Identify which cell holds the provided text, then report its [X, Y] central coordinate. 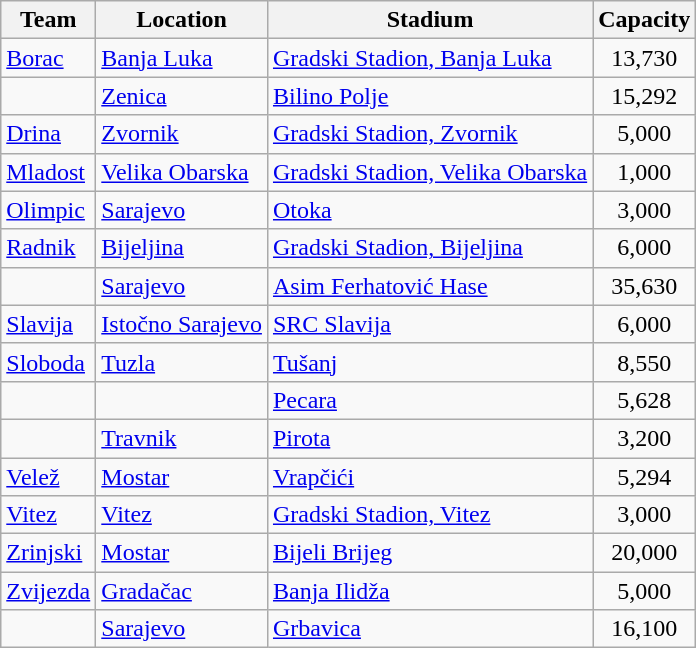
Travnik [182, 438]
Gradski Stadion, Banja Luka [430, 58]
Bijeli Brijeg [430, 553]
8,550 [644, 362]
Drina [48, 134]
Capacity [644, 20]
5,628 [644, 400]
Gradski Stadion, Bijeljina [430, 248]
Radnik [48, 248]
15,292 [644, 96]
Istočno Sarajevo [182, 324]
Bilino Polje [430, 96]
Gradski Stadion, Zvornik [430, 134]
Vrapčići [430, 477]
Gradski Stadion, Velika Obarska [430, 172]
Banja Luka [182, 58]
3,200 [644, 438]
Zvornik [182, 134]
Bijeljina [182, 248]
Pirota [430, 438]
Zvijezda [48, 591]
Zrinjski [48, 553]
SRC Slavija [430, 324]
1,000 [644, 172]
Zenica [182, 96]
Velež [48, 477]
Pecara [430, 400]
Banja Ilidža [430, 591]
16,100 [644, 629]
Olimpic [48, 210]
Slavija [48, 324]
Team [48, 20]
Gradski Stadion, Vitez [430, 515]
Mladost [48, 172]
Grbavica [430, 629]
Tušanj [430, 362]
5,294 [644, 477]
Stadium [430, 20]
Tuzla [182, 362]
Velika Obarska [182, 172]
Sloboda [48, 362]
35,630 [644, 286]
Location [182, 20]
Gradačac [182, 591]
13,730 [644, 58]
20,000 [644, 553]
Otoka [430, 210]
Borac [48, 58]
Asim Ferhatović Hase [430, 286]
